Find where the given text appears and provide that cell's center as (X, Y) coordinate. 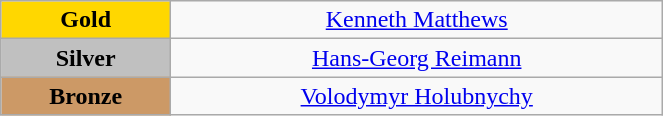
Volodymyr Holubnychy (417, 96)
Silver (86, 58)
Hans-Georg Reimann (417, 58)
Bronze (86, 96)
Kenneth Matthews (417, 20)
Gold (86, 20)
